Scan for the cell matching the given text and deliver its (x, y) coordinate at center. 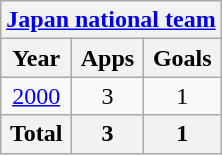
Total (36, 134)
2000 (36, 96)
Goals (182, 58)
Apps (108, 58)
Year (36, 58)
Japan national team (111, 20)
